Return the [x, y] coordinate for the center point of the cell that contains the specified text.  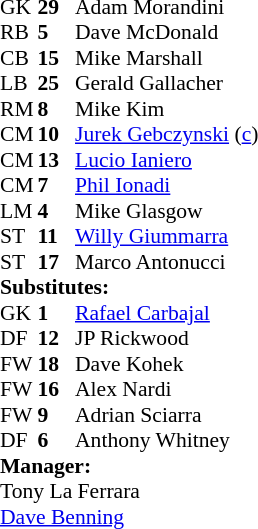
Substitutes: [129, 287]
Willy Giummarra [166, 237]
Jurek Gebczynski (c) [166, 135]
Mike Glasgow [166, 211]
15 [57, 58]
6 [57, 441]
4 [57, 211]
8 [57, 109]
9 [57, 415]
RB [19, 33]
Mike Kim [166, 109]
CB [19, 58]
1 [57, 313]
Rafael Carbajal [166, 313]
Dave McDonald [166, 33]
Lucio Ianiero [166, 160]
10 [57, 135]
Tony La Ferrara Dave Benning [129, 504]
LM [19, 211]
5 [57, 33]
25 [57, 83]
Phil Ionadi [166, 185]
Marco Antonucci [166, 262]
Gerald Gallacher [166, 83]
Adrian Sciarra [166, 415]
7 [57, 185]
Manager: [129, 466]
Alex Nardi [166, 389]
18 [57, 364]
12 [57, 339]
Anthony Whitney [166, 441]
11 [57, 237]
Mike Marshall [166, 58]
Dave Kohek [166, 364]
RM [19, 109]
LB [19, 83]
JP Rickwood [166, 339]
GK [19, 313]
13 [57, 160]
17 [57, 262]
16 [57, 389]
